From the cell containing the given text, extract its center point as [x, y] coordinate. 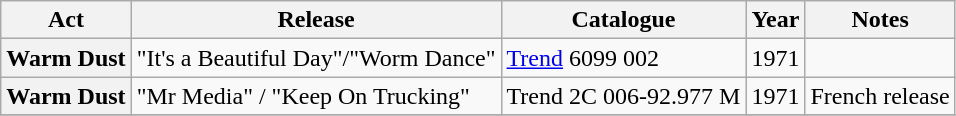
Trend 2C 006-92.977 M [624, 96]
Act [66, 20]
"Mr Media" / "Keep On Trucking" [316, 96]
Release [316, 20]
French release [880, 96]
Catalogue [624, 20]
Trend 6099 002 [624, 58]
Notes [880, 20]
Year [776, 20]
"It's a Beautiful Day"/"Worm Dance" [316, 58]
